For the text-containing cell, return its midpoint in (x, y) coordinate format. 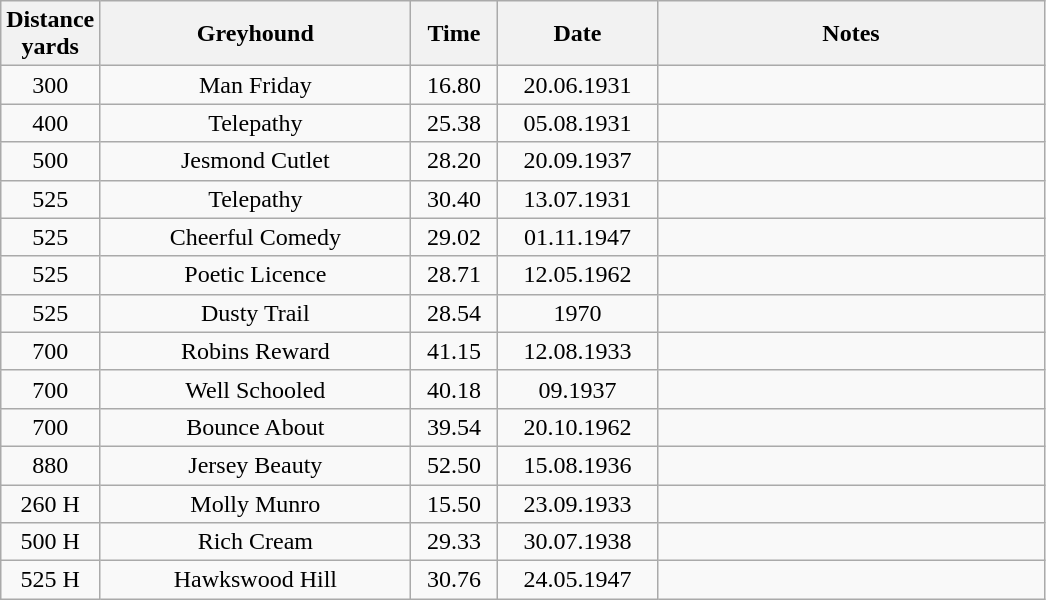
300 (50, 85)
Robins Reward (256, 351)
Greyhound (256, 34)
20.10.1962 (578, 427)
15.50 (454, 503)
500 (50, 161)
40.18 (454, 389)
30.76 (454, 580)
400 (50, 123)
Jesmond Cutlet (256, 161)
Molly Munro (256, 503)
Rich Cream (256, 542)
Hawkswood Hill (256, 580)
28.71 (454, 275)
Time (454, 34)
16.80 (454, 85)
28.20 (454, 161)
25.38 (454, 123)
Date (578, 34)
41.15 (454, 351)
39.54 (454, 427)
1970 (578, 313)
Man Friday (256, 85)
Dusty Trail (256, 313)
880 (50, 465)
23.09.1933 (578, 503)
30.07.1938 (578, 542)
15.08.1936 (578, 465)
Cheerful Comedy (256, 237)
30.40 (454, 199)
525 H (50, 580)
52.50 (454, 465)
500 H (50, 542)
12.05.1962 (578, 275)
13.07.1931 (578, 199)
20.06.1931 (578, 85)
260 H (50, 503)
12.08.1933 (578, 351)
Bounce About (256, 427)
01.11.1947 (578, 237)
28.54 (454, 313)
24.05.1947 (578, 580)
Notes (851, 34)
29.02 (454, 237)
Distance yards (50, 34)
05.08.1931 (578, 123)
Well Schooled (256, 389)
20.09.1937 (578, 161)
Jersey Beauty (256, 465)
29.33 (454, 542)
Poetic Licence (256, 275)
09.1937 (578, 389)
